Determine the [X, Y] coordinate at the center of the cell enclosing the given text.  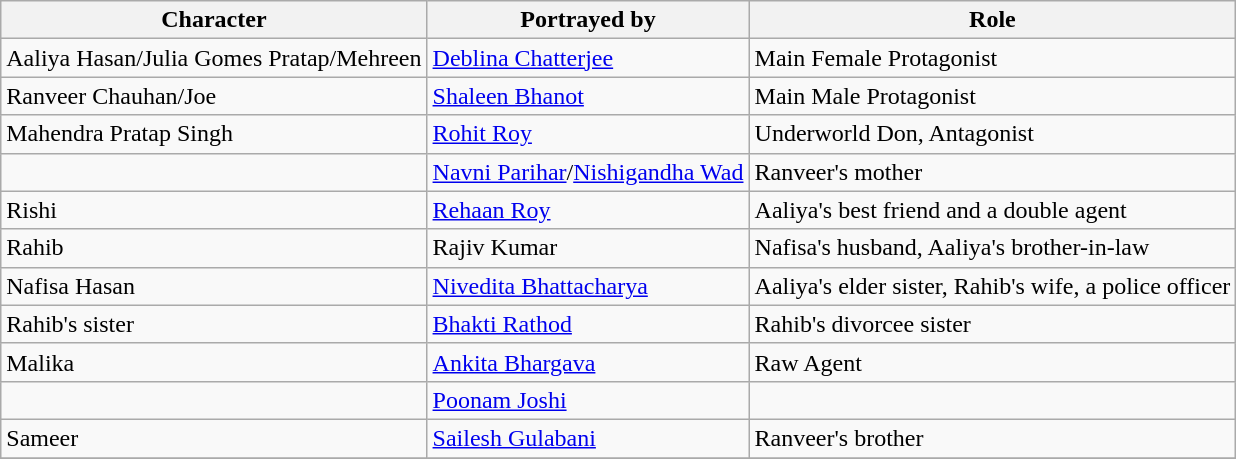
Rahib's divorcee sister [992, 324]
Navni Parihar/Nishigandha Wad [588, 172]
Malika [214, 362]
Rishi [214, 210]
Ankita Bhargava [588, 362]
Sailesh Gulabani [588, 438]
Rehaan Roy [588, 210]
Portrayed by [588, 20]
Deblina Chatterjee [588, 58]
Main Male Protagonist [992, 96]
Nivedita Bhattacharya [588, 286]
Aaliya's elder sister, Rahib's wife, a police officer [992, 286]
Character [214, 20]
Rahib's sister [214, 324]
Rohit Roy [588, 134]
Shaleen Bhanot [588, 96]
Aaliya's best friend and a double agent [992, 210]
Underworld Don, Antagonist [992, 134]
Nafisa's husband, Aaliya's brother-in-law [992, 248]
Ranveer's mother [992, 172]
Sameer [214, 438]
Nafisa Hasan [214, 286]
Bhakti Rathod [588, 324]
Main Female Protagonist [992, 58]
Ranveer Chauhan/Joe [214, 96]
Poonam Joshi [588, 400]
Rahib [214, 248]
Raw Agent [992, 362]
Ranveer's brother [992, 438]
Rajiv Kumar [588, 248]
Aaliya Hasan/Julia Gomes Pratap/Mehreen [214, 58]
Mahendra Pratap Singh [214, 134]
Role [992, 20]
